Output the [X, Y] coordinate of the center of the cell containing the given text.  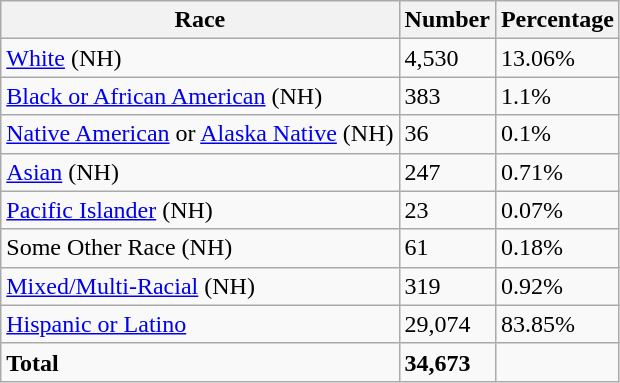
61 [447, 248]
Pacific Islander (NH) [200, 210]
Percentage [557, 20]
Race [200, 20]
Number [447, 20]
4,530 [447, 58]
0.1% [557, 134]
0.18% [557, 248]
0.71% [557, 172]
Mixed/Multi-Racial (NH) [200, 286]
36 [447, 134]
0.92% [557, 286]
Total [200, 362]
Asian (NH) [200, 172]
83.85% [557, 324]
0.07% [557, 210]
247 [447, 172]
Black or African American (NH) [200, 96]
1.1% [557, 96]
34,673 [447, 362]
23 [447, 210]
White (NH) [200, 58]
29,074 [447, 324]
13.06% [557, 58]
319 [447, 286]
Some Other Race (NH) [200, 248]
Native American or Alaska Native (NH) [200, 134]
Hispanic or Latino [200, 324]
383 [447, 96]
